Detect which cell encompasses the target text, then output its [x, y] center coordinate. 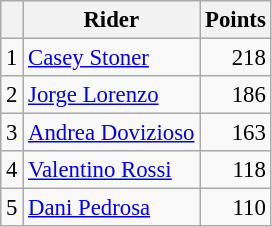
Casey Stoner [112, 58]
118 [236, 170]
186 [236, 95]
218 [236, 58]
Andrea Dovizioso [112, 133]
Dani Pedrosa [112, 208]
163 [236, 133]
Valentino Rossi [112, 170]
3 [12, 133]
1 [12, 58]
5 [12, 208]
110 [236, 208]
Points [236, 20]
Jorge Lorenzo [112, 95]
Rider [112, 20]
4 [12, 170]
2 [12, 95]
